Return (x, y) of the center of cell containing provided text 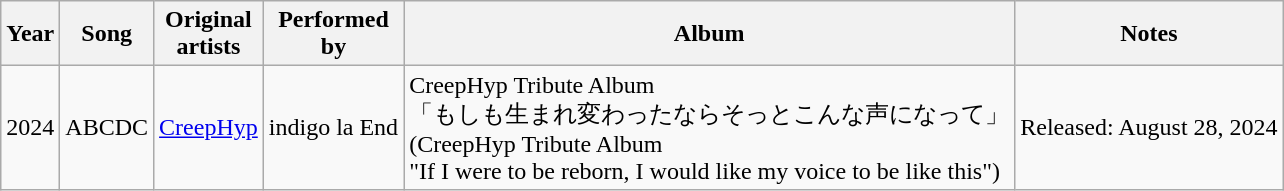
CreepHyp (209, 128)
ABCDC (107, 128)
Performedby (333, 34)
Year (30, 34)
Album (710, 34)
Released: August 28, 2024 (1149, 128)
Originalartists (209, 34)
Song (107, 34)
CreepHyp Tribute Album「もしも生まれ変わったならそっとこんな声になって」(CreepHyp Tribute Album"If I were to be reborn, I would like my voice to be like this") (710, 128)
indigo la End (333, 128)
2024 (30, 128)
Notes (1149, 34)
